Pinpoint the cell where the given text exists, returning its (X, Y) midpoint coordinate. 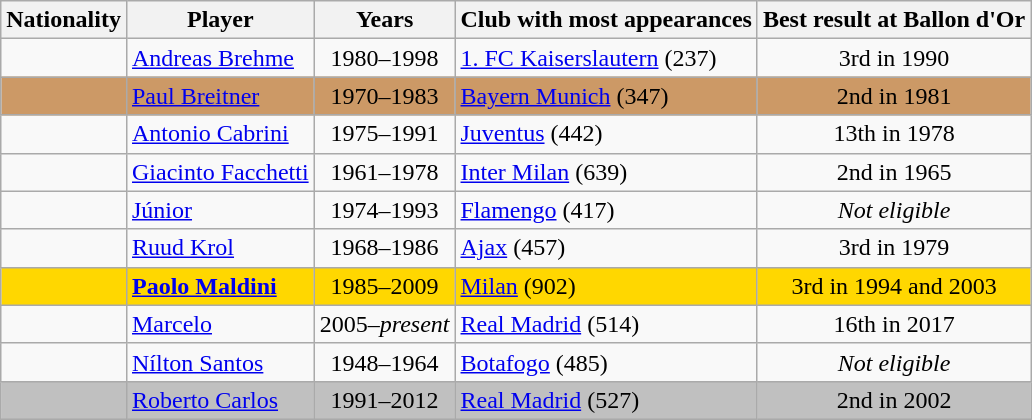
2nd in 1981 (894, 96)
Júnior (220, 210)
1980–1998 (384, 58)
Real Madrid (514) (606, 324)
2nd in 1965 (894, 172)
Inter Milan (639) (606, 172)
1974–1993 (384, 210)
Ajax (457) (606, 248)
Real Madrid (527) (606, 400)
Nílton Santos (220, 362)
Club with most appearances (606, 20)
3rd in 1990 (894, 58)
Best result at Ballon d'Or (894, 20)
Paolo Maldini (220, 286)
Player (220, 20)
Bayern Munich (347) (606, 96)
3rd in 1979 (894, 248)
Paul Breitner (220, 96)
3rd in 1994 and 2003 (894, 286)
Antonio Cabrini (220, 134)
Flamengo (417) (606, 210)
Juventus (442) (606, 134)
13th in 1978 (894, 134)
Botafogo (485) (606, 362)
Years (384, 20)
2005–present (384, 324)
Nationality (64, 20)
Andreas Brehme (220, 58)
Marcelo (220, 324)
Ruud Krol (220, 248)
1968–1986 (384, 248)
1961–1978 (384, 172)
1. FC Kaiserslautern (237) (606, 58)
1948–1964 (384, 362)
1970–1983 (384, 96)
Milan (902) (606, 286)
1975–1991 (384, 134)
1991–2012 (384, 400)
16th in 2017 (894, 324)
1985–2009 (384, 286)
2nd in 2002 (894, 400)
Roberto Carlos (220, 400)
Giacinto Facchetti (220, 172)
